Determine the (X, Y) coordinate at the center of the cell enclosing the given text.  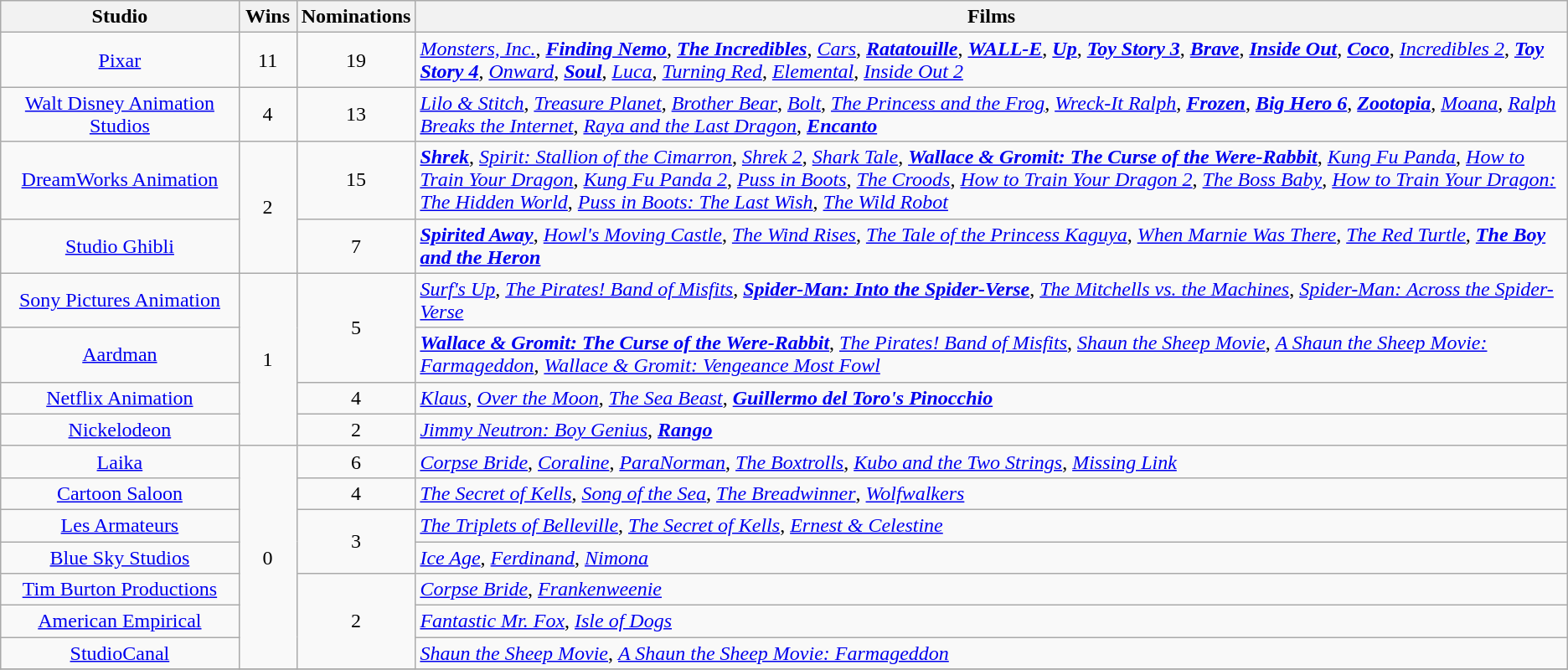
3 (356, 541)
Shaun the Sheep Movie, A Shaun the Sheep Movie: Farmageddon (992, 653)
Tim Burton Productions (120, 590)
Jimmy Neutron: Boy Genius, Rango (992, 430)
1 (268, 359)
The Secret of Kells, Song of the Sea, The Breadwinner, Wolfwalkers (992, 493)
Pixar (120, 60)
Fantastic Mr. Fox, Isle of Dogs (992, 621)
Nickelodeon (120, 430)
7 (356, 246)
Cartoon Saloon (120, 493)
Blue Sky Studios (120, 557)
Wins (268, 17)
5 (356, 327)
Studio Ghibli (120, 246)
Nominations (356, 17)
Sony Pictures Animation (120, 300)
DreamWorks Animation (120, 180)
Netflix Animation (120, 398)
Aardman (120, 355)
13 (356, 114)
Klaus, Over the Moon, The Sea Beast, Guillermo del Toro's Pinocchio (992, 398)
0 (268, 557)
Walt Disney Animation Studios (120, 114)
Films (992, 17)
Corpse Bride, Coraline, ParaNorman, The Boxtrolls, Kubo and the Two Strings, Missing Link (992, 461)
Les Armateurs (120, 525)
American Empirical (120, 621)
Laika (120, 461)
6 (356, 461)
Spirited Away, Howl's Moving Castle, The Wind Rises, The Tale of the Princess Kaguya, When Marnie Was There, The Red Turtle, The Boy and the Heron (992, 246)
The Triplets of Belleville, The Secret of Kells, Ernest & Celestine (992, 525)
11 (268, 60)
19 (356, 60)
StudioCanal (120, 653)
Corpse Bride, Frankenweenie (992, 590)
Ice Age, Ferdinand, Nimona (992, 557)
Studio (120, 17)
15 (356, 180)
Surf's Up, The Pirates! Band of Misfits, Spider-Man: Into the Spider-Verse, The Mitchells vs. the Machines, Spider-Man: Across the Spider-Verse (992, 300)
